Extract the [X, Y] coordinate from the center of the cell holding the provided text.  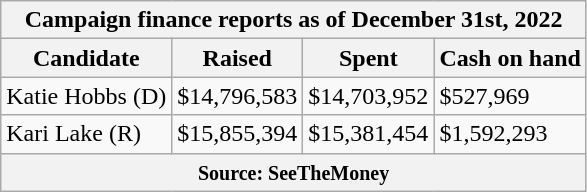
Cash on hand [510, 58]
$1,592,293 [510, 134]
Candidate [86, 58]
Source: SeeTheMoney [294, 172]
Katie Hobbs (D) [86, 96]
$527,969 [510, 96]
Spent [368, 58]
Raised [238, 58]
$14,703,952 [368, 96]
Kari Lake (R) [86, 134]
$15,855,394 [238, 134]
Campaign finance reports as of December 31st, 2022 [294, 20]
$15,381,454 [368, 134]
$14,796,583 [238, 96]
